From the cell containing the given text, extract its center point as (X, Y) coordinate. 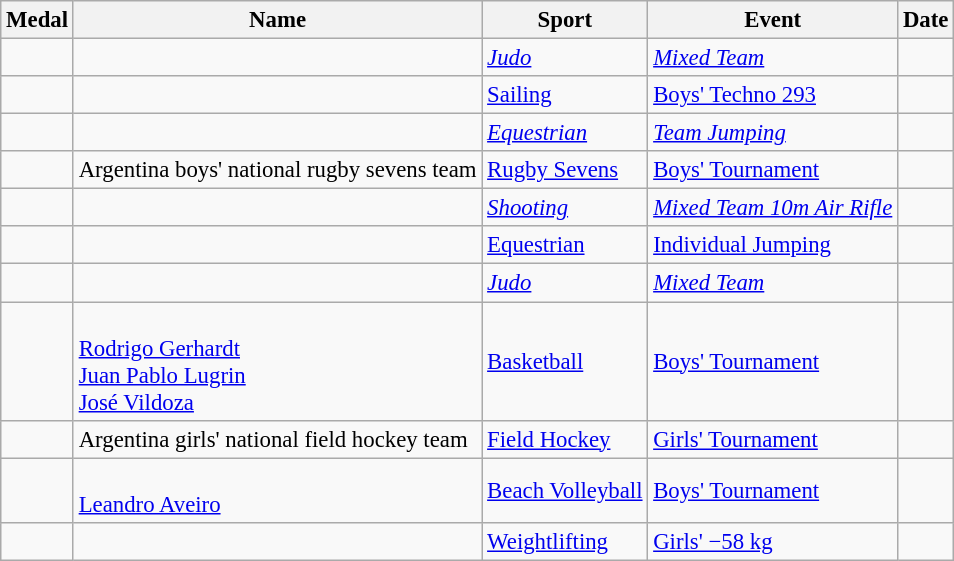
Leandro Aveiro (277, 490)
Girls' −58 kg (773, 541)
Argentina boys' national rugby sevens team (277, 170)
Medal (38, 20)
Event (773, 20)
Girls' Tournament (773, 439)
Rugby Sevens (565, 170)
Field Hockey (565, 439)
Individual Jumping (773, 245)
Rodrigo GerhardtJuan Pablo LugrinJosé Vildoza (277, 362)
Mixed Team 10m Air Rifle (773, 208)
Boys' Techno 293 (773, 95)
Weightlifting (565, 541)
Shooting (565, 208)
Name (277, 20)
Basketball (565, 362)
Sailing (565, 95)
Team Jumping (773, 133)
Beach Volleyball (565, 490)
Argentina girls' national field hockey team (277, 439)
Date (926, 20)
Sport (565, 20)
